From the cell containing the given text, extract its center point as (X, Y) coordinate. 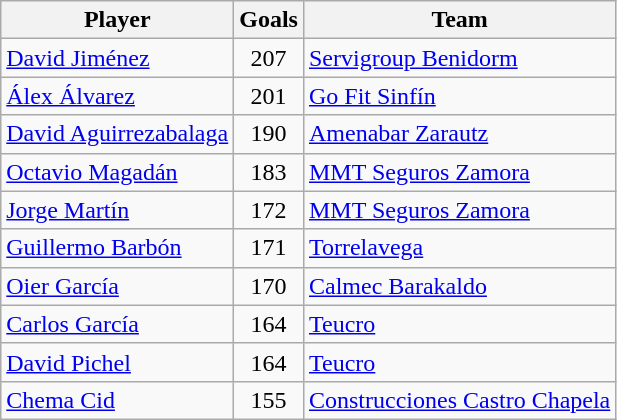
Octavio Magadán (118, 172)
Construcciones Castro Chapela (459, 400)
170 (269, 286)
David Jiménez (118, 58)
Carlos García (118, 324)
David Aguirrezabalaga (118, 134)
190 (269, 134)
Team (459, 20)
Álex Álvarez (118, 96)
David Pichel (118, 362)
Goals (269, 20)
Go Fit Sinfín (459, 96)
Calmec Barakaldo (459, 286)
Servigroup Benidorm (459, 58)
201 (269, 96)
Torrelavega (459, 248)
Chema Cid (118, 400)
Oier García (118, 286)
171 (269, 248)
Player (118, 20)
183 (269, 172)
Guillermo Barbón (118, 248)
Jorge Martín (118, 210)
Amenabar Zarautz (459, 134)
155 (269, 400)
207 (269, 58)
172 (269, 210)
